Determine the [x, y] coordinate at the center of the cell enclosing the given text.  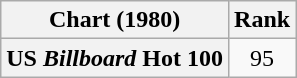
Chart (1980) [115, 20]
US Billboard Hot 100 [115, 58]
Rank [262, 20]
95 [262, 58]
